Capture the cell that displays the provided text and extract its [X, Y] central coordinate. 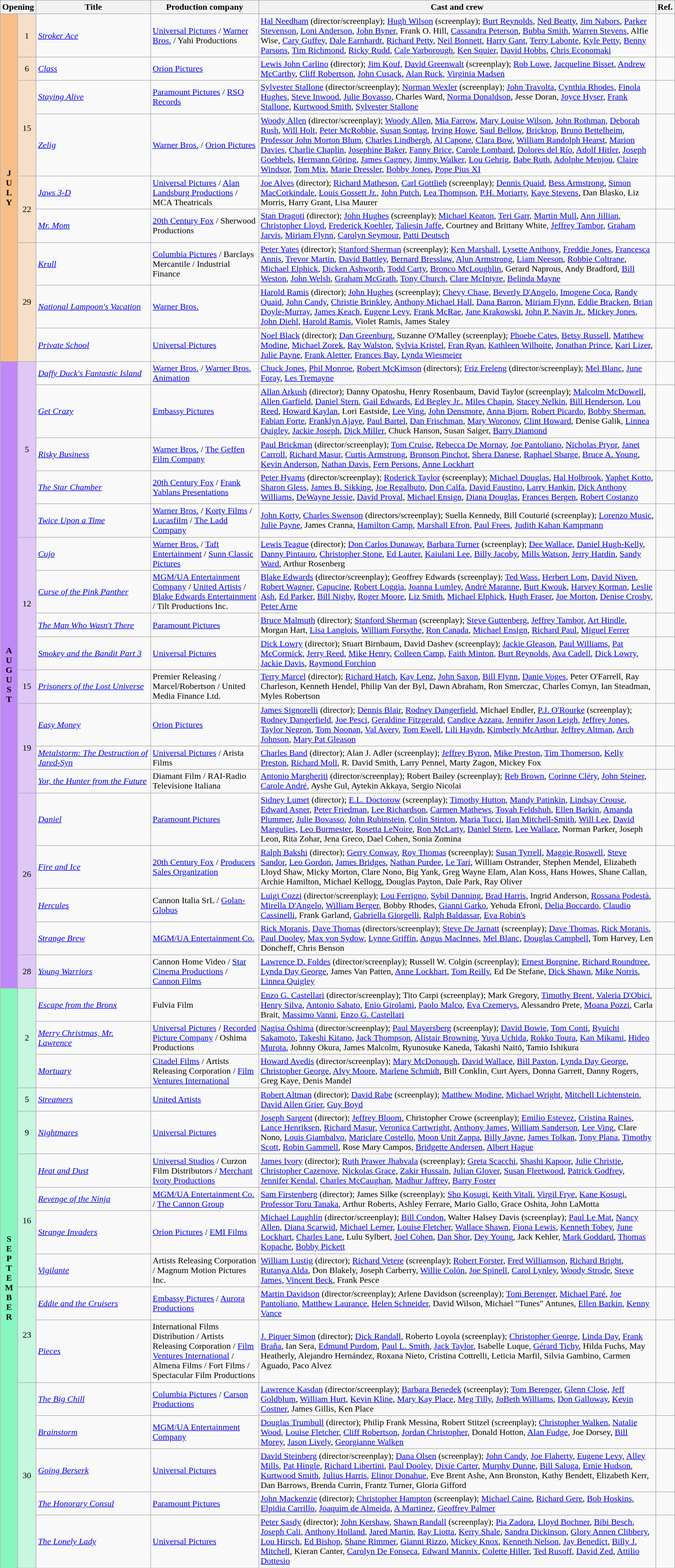
Artists Releasing Corporation / Magnum Motion Pictures Inc. [205, 1270]
Fire and Ice [93, 867]
Columbia Pictures / Carson Productions [205, 1399]
6 [27, 69]
Fulvia Film [205, 1004]
Going Berserk [93, 1470]
20th Century Fox / Frank Yablans Presentations [205, 487]
Yor, the Hunter from the Future [93, 781]
Paramount Pictures / RSO Records [205, 97]
Smokey and the Bandit Part 3 [93, 653]
Metalstorm: The Destruction of Jared-Syn [93, 758]
Pieces [93, 1351]
Daniel [93, 819]
Cast and crew [457, 7]
MGM/UA Entertainment Company / United Artists / Blake Edwards Entertainment / Tilt Productions Inc. [205, 592]
Production company [205, 7]
The Man Who Wasn't There [93, 625]
22 [27, 209]
Nightmares [93, 1133]
Risky Business [93, 454]
The Honorary Consul [93, 1503]
Warner Bros. / Warner Bros. Animation [205, 373]
Stroker Ace [93, 35]
Daffy Duck's Fantastic Island [93, 373]
JULY [9, 188]
30 [27, 1475]
23 [27, 1335]
Krull [93, 264]
Robert Altman (director); David Rabe (screenplay); Matthew Modine, Michael Wright, Mitchell Lichtenstein, David Allen Grier, Guy Boyd [457, 1100]
Title [93, 7]
Embassy Pictures [205, 411]
MGM/UA Entertainment Co. [205, 938]
Strange Brew [93, 938]
Revenge of the Ninja [93, 1199]
Cujo [93, 554]
Universal Pictures / Recorded Picture Company / Oshima Productions [205, 1038]
Curse of the Pink Panther [93, 592]
Premier Releasing / Marcel/Robertson / United Media Finance Ltd. [205, 686]
Ref. [665, 7]
Merry Christmas, Mr. Lawrence [93, 1038]
MGM/UA Entertainment Co. / The Cannon Group [205, 1199]
Universal Pictures / Alan Landsburg Productions / MCA Theatricals [205, 193]
MGM/UA Entertainment Company [205, 1432]
Warner Bros. / Korty Films / Lucasfilm / The Ladd Company [205, 521]
Easy Money [93, 725]
Chuck Jones, Phil Monroe, Robert McKimson (directors); Friz Freleng (director/screenplay); Mel Blanc, June Foray, Les Tremayne [457, 373]
Staying Alive [93, 97]
Universal Pictures / Arista Films [205, 758]
Get Crazy [93, 411]
Zelig [93, 145]
United Artists [205, 1100]
SEPTEMBER [9, 1278]
Mortuary [93, 1071]
29 [27, 302]
28 [27, 971]
Warner Bros. / The Geffen Film Company [205, 454]
The Big Chill [93, 1399]
12 [27, 604]
Orion Pictures / EMI Films [205, 1232]
Hercules [93, 905]
Vigilante [93, 1270]
Heat and Dust [93, 1171]
Jaws 3-D [93, 193]
2 [27, 1038]
16 [27, 1220]
The Star Chamber [93, 487]
Brainstorm [93, 1432]
Citadel Films / Artists Releasing Corporation / Film Ventures International [205, 1071]
Cannon Home Video / Star Cinema Productions / Cannon Films [205, 971]
National Lampoon's Vacation [93, 306]
Columbia Pictures / Barclays Mercantile / Industrial Finance [205, 264]
Diamant Film / RAI-Radio Televisione Italiana [205, 781]
Eddie and the Cruisers [93, 1303]
Strange Invaders [93, 1232]
Opening [18, 7]
Warner Bros. / Orion Pictures [205, 145]
Warner Bros. [205, 306]
26 [27, 874]
Mr. Mom [93, 226]
19 [27, 748]
Universal Studios / Curzon Film Distributors / Merchant Ivory Productions [205, 1171]
The Lonely Lady [93, 1541]
20th Century Fox / Producers Sales Organization [205, 867]
Escape from the Bronx [93, 1004]
9 [27, 1133]
1 [27, 35]
20th Century Fox / Sherwood Productions [205, 226]
Class [93, 69]
AUGUST [9, 675]
Universal Pictures / Warner Bros. / Yahi Productions [205, 35]
Twice Upon a Time [93, 521]
Cannon Italia SrL / Golan-Globus [205, 905]
Young Warriors [93, 971]
Warner Bros. / Taft Entertainment / Sunn Classic Pictures [205, 554]
Private School [93, 345]
Embassy Pictures / Aurora Productions [205, 1303]
Prisoners of the Lost Universe [93, 686]
Streamers [93, 1100]
